From the cell containing the given text, extract its center point as [x, y] coordinate. 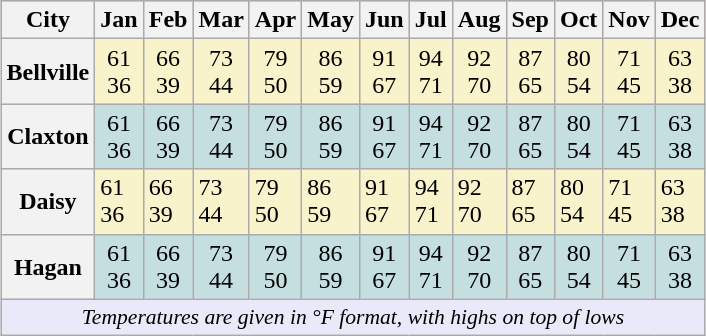
May [331, 20]
Dec [680, 20]
Sep [530, 20]
Oct [578, 20]
Claxton [48, 136]
Jun [384, 20]
Jan [119, 20]
Mar [221, 20]
City [48, 20]
Jul [430, 20]
Hagan [48, 266]
Temperatures are given in °F format, with highs on top of lows [353, 317]
Aug [479, 20]
Nov [629, 20]
Daisy [48, 202]
Apr [275, 20]
Feb [168, 20]
Bellville [48, 72]
